Provide the [x, y] coordinate of the cell's center where the given text is located.  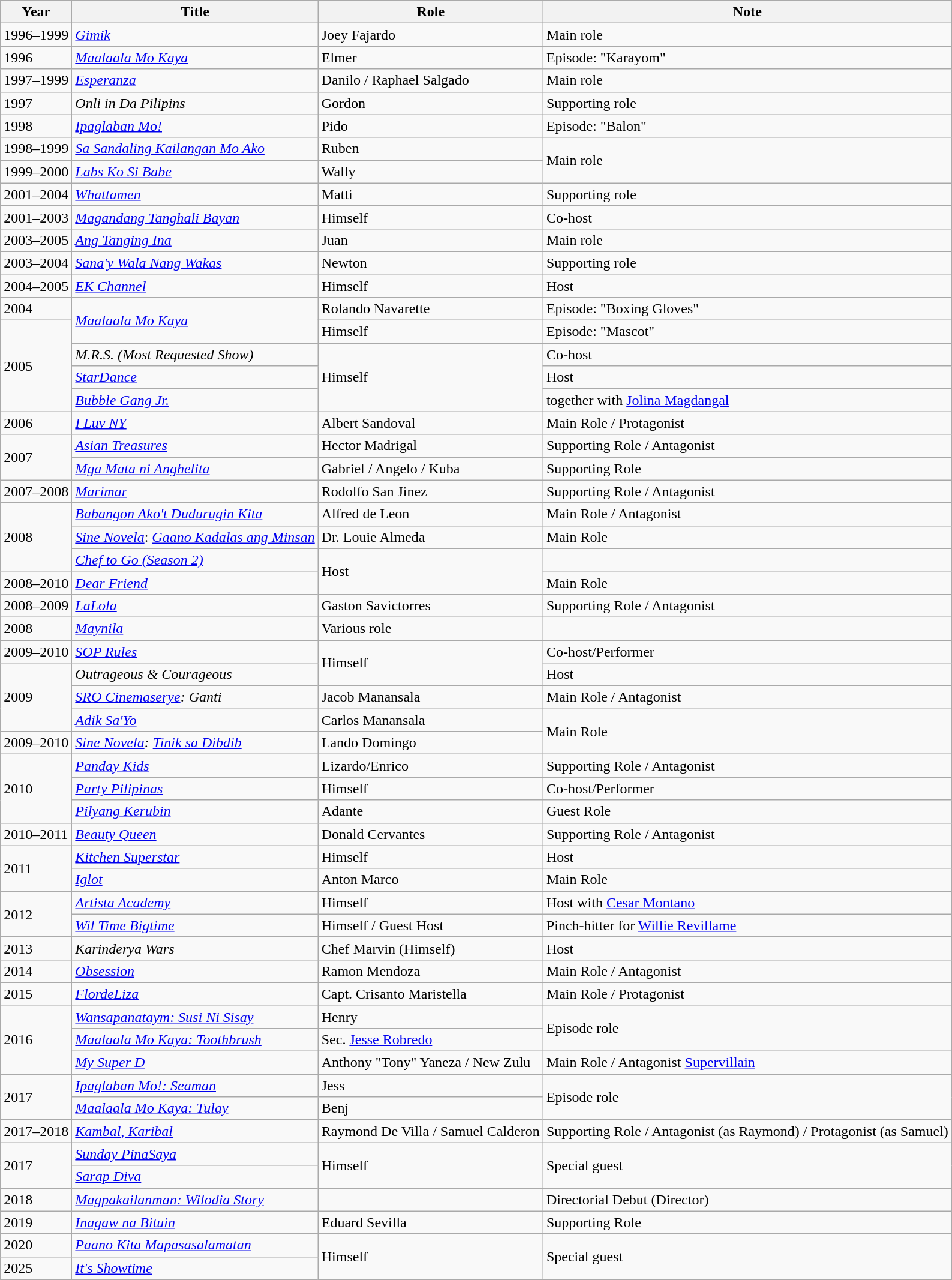
1998–1999 [36, 149]
Whattamen [195, 194]
2008–2009 [36, 605]
Pilyang Kerubin [195, 811]
Labs Ko Si Babe [195, 172]
M.R.S. (Most Requested Show) [195, 355]
2025 [36, 1268]
Rolando Navarette [431, 309]
2014 [36, 971]
EK Channel [195, 286]
Kitchen Superstar [195, 857]
LaLola [195, 605]
Jess [431, 1086]
Danilo / Raphael Salgado [431, 80]
Gordon [431, 103]
2020 [36, 1245]
Supporting Role / Antagonist (as Raymond) / Protagonist (as Samuel) [747, 1131]
Outrageous & Courageous [195, 675]
Sunday PinaSaya [195, 1154]
Gaston Savictorres [431, 605]
Dr. Louie Almeda [431, 537]
Asian Treasures [195, 446]
2013 [36, 948]
1999–2000 [36, 172]
Adante [431, 811]
2005 [36, 366]
2006 [36, 423]
Lando Domingo [431, 743]
Anthony "Tony" Yaneza / New Zulu [431, 1063]
Party Pilipinas [195, 789]
Iglot [195, 880]
Main Role / Antagonist Supervillain [747, 1063]
Ruben [431, 149]
Beauty Queen [195, 834]
Mga Mata ni Anghelita [195, 469]
1997–1999 [36, 80]
Ang Tanging Ina [195, 240]
Esperanza [195, 80]
Guest Role [747, 811]
It's Showtime [195, 1268]
Host with Cesar Montano [747, 903]
SRO Cinemaserye: Ganti [195, 697]
Obsession [195, 971]
2018 [36, 1200]
Maalaala Mo Kaya: Toothbrush [195, 1040]
Kambal, Karibal [195, 1131]
2004–2005 [36, 286]
Various role [431, 628]
Chef Marvin (Himself) [431, 948]
StarDance [195, 377]
2001–2004 [36, 194]
Episode: "Mascot" [747, 332]
Year [36, 12]
2010–2011 [36, 834]
Juan [431, 240]
Inagaw na Bituin [195, 1222]
SOP Rules [195, 651]
2011 [36, 868]
Henry [431, 1017]
Sine Novela: Tinik sa Dibdib [195, 743]
Albert Sandoval [431, 423]
Sine Novela: Gaano Kadalas ang Minsan [195, 537]
My Super D [195, 1063]
Paano Kita Mapasasalamatan [195, 1245]
Joey Fajardo [431, 35]
Ipaglaban Mo!: Seaman [195, 1086]
Matti [431, 194]
FlordeLiza [195, 994]
Hector Madrigal [431, 446]
Wally [431, 172]
2009 [36, 697]
Artista Academy [195, 903]
Elmer [431, 58]
Sa Sandaling Kailangan Mo Ako [195, 149]
Himself / Guest Host [431, 925]
2001–2003 [36, 217]
Maynila [195, 628]
Adik Sa'Yo [195, 720]
Episode: "Karayom" [747, 58]
Raymond De Villa / Samuel Calderon [431, 1131]
Capt. Crisanto Maristella [431, 994]
1997 [36, 103]
Benj [431, 1108]
Maalaala Mo Kaya: Tulay [195, 1108]
2003–2005 [36, 240]
Eduard Sevilla [431, 1222]
Directorial Debut (Director) [747, 1200]
2012 [36, 914]
Bubble Gang Jr. [195, 400]
1998 [36, 126]
Episode: "Balon" [747, 126]
2008–2010 [36, 583]
2004 [36, 309]
Donald Cervantes [431, 834]
Onli in Da Pilipins [195, 103]
Marimar [195, 491]
Role [431, 12]
Pido [431, 126]
Wil Time Bigtime [195, 925]
2003–2004 [36, 263]
Gimik [195, 35]
Magpakailanman: Wilodia Story [195, 1200]
2019 [36, 1222]
1996 [36, 58]
Rodolfo San Jinez [431, 491]
2010 [36, 789]
Episode: "Boxing Gloves" [747, 309]
2017–2018 [36, 1131]
Chef to Go (Season 2) [195, 560]
Carlos Manansala [431, 720]
2007–2008 [36, 491]
2016 [36, 1040]
Gabriel / Angelo / Kuba [431, 469]
Panday Kids [195, 766]
Sec. Jesse Robredo [431, 1040]
Wansapanataym: Susi Ni Sisay [195, 1017]
2015 [36, 994]
Sarap Diva [195, 1177]
Dear Friend [195, 583]
Ramon Mendoza [431, 971]
Pinch-hitter for Willie Revillame [747, 925]
Anton Marco [431, 880]
Alfred de Leon [431, 514]
Sana'y Wala Nang Wakas [195, 263]
2007 [36, 457]
Ipaglaban Mo! [195, 126]
Title [195, 12]
Newton [431, 263]
Jacob Manansala [431, 697]
Babangon Ako't Dudurugin Kita [195, 514]
Karinderya Wars [195, 948]
Magandang Tanghali Bayan [195, 217]
together with Jolina Magdangal [747, 400]
Lizardo/Enrico [431, 766]
1996–1999 [36, 35]
Note [747, 12]
I Luv NY [195, 423]
